Provide the [x, y] coordinate of the cell's center where the given text is located.  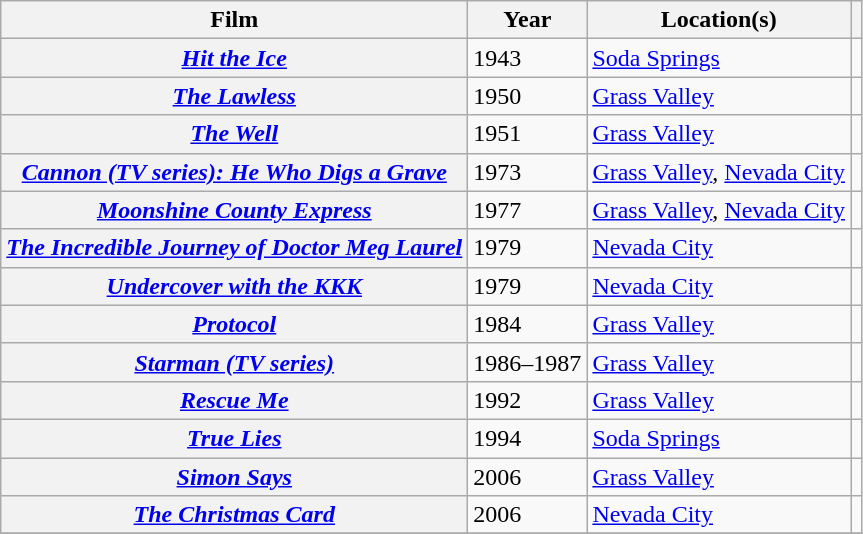
Starman (TV series) [234, 362]
1984 [528, 324]
The Well [234, 134]
1986–1987 [528, 362]
Protocol [234, 324]
1973 [528, 172]
1943 [528, 58]
Undercover with the KKK [234, 286]
Location(s) [719, 20]
True Lies [234, 438]
The Christmas Card [234, 515]
Hit the Ice [234, 58]
Year [528, 20]
1950 [528, 96]
1992 [528, 400]
Moonshine County Express [234, 210]
1951 [528, 134]
1977 [528, 210]
Cannon (TV series): He Who Digs a Grave [234, 172]
Film [234, 20]
Rescue Me [234, 400]
The Lawless [234, 96]
Simon Says [234, 477]
The Incredible Journey of Doctor Meg Laurel [234, 248]
1994 [528, 438]
